Find where the given text appears and provide that cell's center as [X, Y] coordinate. 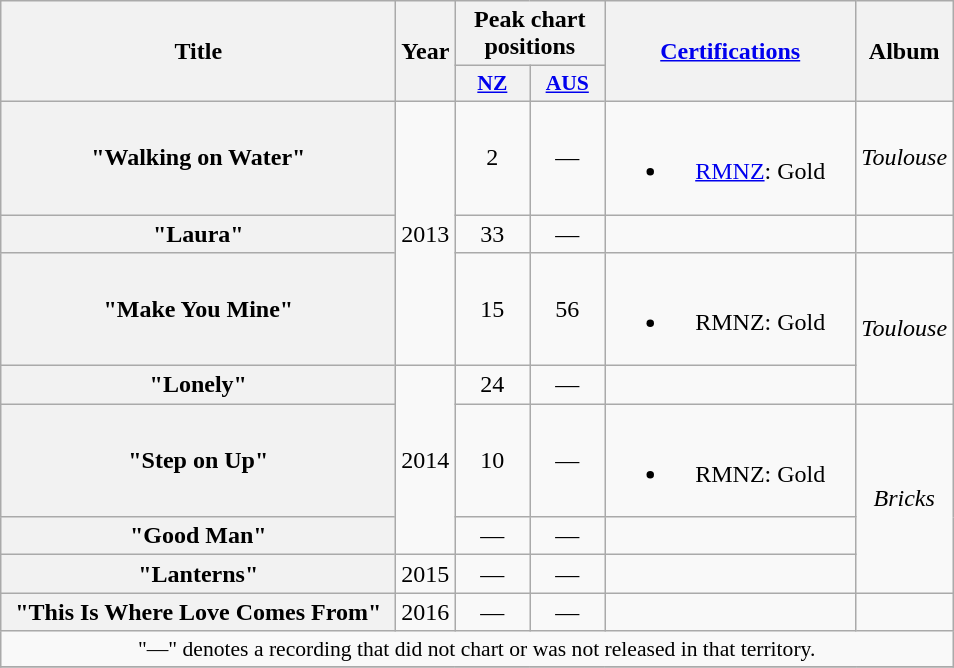
2013 [426, 233]
"Walking on Water" [198, 158]
24 [492, 385]
2014 [426, 460]
56 [568, 310]
Album [904, 52]
10 [492, 460]
"Lonely" [198, 385]
33 [492, 233]
2 [492, 158]
15 [492, 310]
NZ [492, 84]
Bricks [904, 498]
"Make You Mine" [198, 310]
2016 [426, 612]
"Step on Up" [198, 460]
2015 [426, 574]
AUS [568, 84]
Peak chart positions [530, 34]
Certifications [730, 52]
"Lanterns" [198, 574]
"This Is Where Love Comes From" [198, 612]
"Good Man" [198, 536]
Title [198, 52]
Year [426, 52]
"Laura" [198, 233]
"—" denotes a recording that did not chart or was not released in that territory. [477, 649]
